Return [X, Y] of the center of cell containing provided text 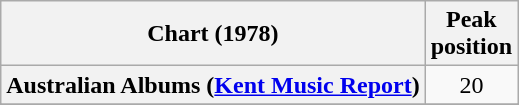
Peakposition [471, 34]
20 [471, 85]
Australian Albums (Kent Music Report) [213, 85]
Chart (1978) [213, 34]
